Return (x, y) of the center of cell containing provided text 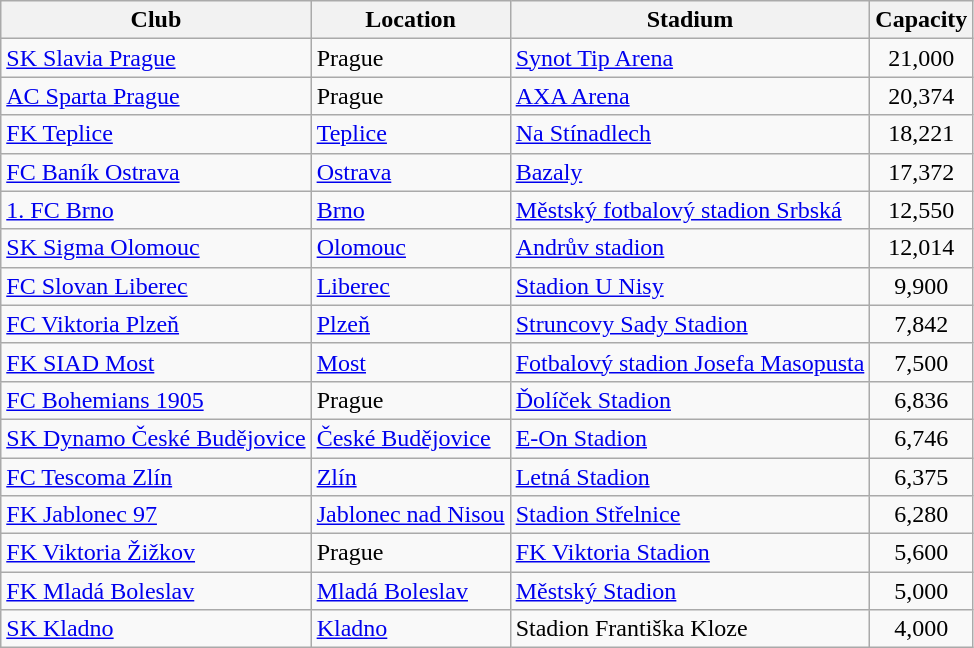
Olomouc (410, 248)
SK Slavia Prague (156, 58)
Ďolíček Stadion (690, 400)
FK SIAD Most (156, 362)
Capacity (922, 20)
7,500 (922, 362)
FC Bohemians 1905 (156, 400)
7,842 (922, 324)
Stadium (690, 20)
6,375 (922, 477)
Stadion Františka Kloze (690, 629)
Zlín (410, 477)
FK Mladá Boleslav (156, 591)
21,000 (922, 58)
Most (410, 362)
4,000 (922, 629)
SK Dynamo České Budějovice (156, 438)
České Budějovice (410, 438)
6,836 (922, 400)
FC Slovan Liberec (156, 286)
Andrův stadion (690, 248)
E-On Stadion (690, 438)
Kladno (410, 629)
FK Viktoria Stadion (690, 553)
Location (410, 20)
Bazaly (690, 172)
AC Sparta Prague (156, 96)
FK Jablonec 97 (156, 515)
Na Stínadlech (690, 134)
12,014 (922, 248)
6,746 (922, 438)
FK Viktoria Žižkov (156, 553)
Plzeň (410, 324)
SK Kladno (156, 629)
5,600 (922, 553)
FC Baník Ostrava (156, 172)
FK Teplice (156, 134)
Ostrava (410, 172)
SK Sigma Olomouc (156, 248)
5,000 (922, 591)
6,280 (922, 515)
Letná Stadion (690, 477)
Stadion U Nisy (690, 286)
Club (156, 20)
Struncovy Sady Stadion (690, 324)
17,372 (922, 172)
Synot Tip Arena (690, 58)
Městský Stadion (690, 591)
Stadion Střelnice (690, 515)
1. FC Brno (156, 210)
Městský fotbalový stadion Srbská (690, 210)
AXA Arena (690, 96)
12,550 (922, 210)
9,900 (922, 286)
FC Viktoria Plzeň (156, 324)
FC Tescoma Zlín (156, 477)
18,221 (922, 134)
Teplice (410, 134)
Jablonec nad Nisou (410, 515)
Fotbalový stadion Josefa Masopusta (690, 362)
Mladá Boleslav (410, 591)
20,374 (922, 96)
Brno (410, 210)
Liberec (410, 286)
